Return (X, Y) of the center of cell containing provided text 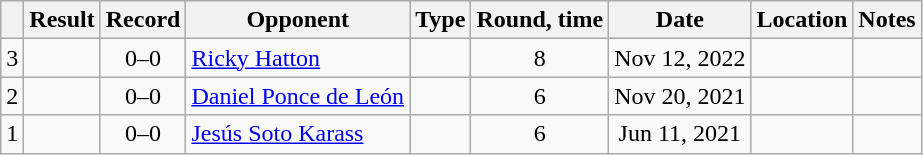
Type (440, 20)
Jun 11, 2021 (680, 134)
Daniel Ponce de León (298, 96)
Nov 12, 2022 (680, 58)
Record (143, 20)
Notes (887, 20)
3 (12, 58)
Opponent (298, 20)
Jesús Soto Karass (298, 134)
Date (680, 20)
Nov 20, 2021 (680, 96)
Ricky Hatton (298, 58)
1 (12, 134)
2 (12, 96)
8 (540, 58)
Location (802, 20)
Round, time (540, 20)
Result (62, 20)
